Identify which cell holds the provided text, then report its [X, Y] central coordinate. 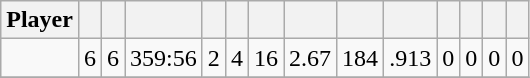
2.67 [310, 58]
Player [40, 20]
184 [360, 58]
.913 [410, 58]
2 [214, 58]
4 [236, 58]
16 [266, 58]
359:56 [164, 58]
